Return (x, y) of the center of cell containing provided text 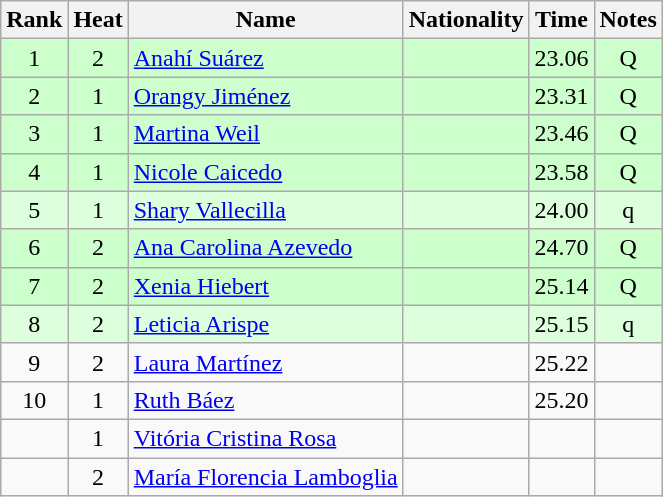
23.58 (562, 172)
25.14 (562, 286)
25.15 (562, 324)
Name (266, 20)
25.20 (562, 400)
Nationality (466, 20)
Anahí Suárez (266, 58)
24.00 (562, 210)
María Florencia Lamboglia (266, 477)
10 (34, 400)
Rank (34, 20)
Heat (98, 20)
6 (34, 248)
Nicole Caicedo (266, 172)
Shary Vallecilla (266, 210)
5 (34, 210)
3 (34, 134)
Notes (628, 20)
Ana Carolina Azevedo (266, 248)
7 (34, 286)
23.31 (562, 96)
Ruth Báez (266, 400)
8 (34, 324)
Vitória Cristina Rosa (266, 438)
Martina Weil (266, 134)
Leticia Arispe (266, 324)
24.70 (562, 248)
4 (34, 172)
Laura Martínez (266, 362)
Orangy Jiménez (266, 96)
25.22 (562, 362)
23.46 (562, 134)
9 (34, 362)
Time (562, 20)
Xenia Hiebert (266, 286)
23.06 (562, 58)
